Detect which cell encompasses the target text, then output its (x, y) center coordinate. 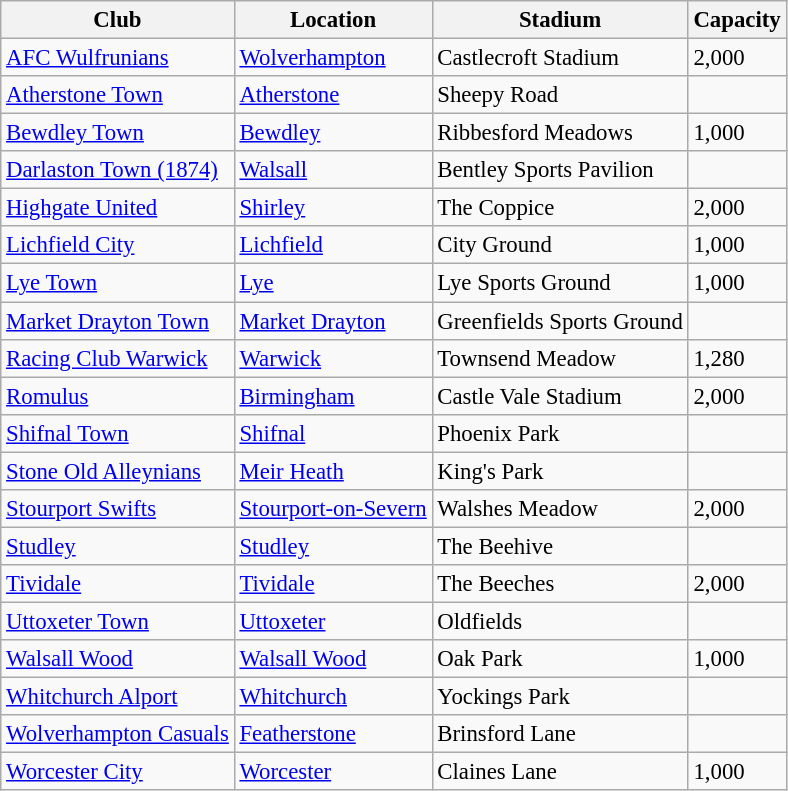
Capacity (737, 20)
Townsend Meadow (560, 358)
Atherstone (333, 95)
Lichfield City (118, 245)
Castle Vale Stadium (560, 396)
Market Drayton (333, 321)
Shirley (333, 208)
Whitchurch Alport (118, 697)
Sheepy Road (560, 95)
Phoenix Park (560, 433)
Location (333, 20)
Oldfields (560, 621)
Wolverhampton Casuals (118, 734)
Shifnal Town (118, 433)
Meir Heath (333, 471)
Uttoxeter (333, 621)
Yockings Park (560, 697)
Worcester City (118, 772)
AFC Wulfrunians (118, 58)
Ribbesford Meadows (560, 133)
Stourport Swifts (118, 509)
The Coppice (560, 208)
1,280 (737, 358)
Bewdley Town (118, 133)
Claines Lane (560, 772)
Oak Park (560, 659)
The Beehive (560, 546)
Brinsford Lane (560, 734)
Stone Old Alleynians (118, 471)
Lichfield (333, 245)
Uttoxeter Town (118, 621)
Bentley Sports Pavilion (560, 170)
The Beeches (560, 584)
City Ground (560, 245)
Racing Club Warwick (118, 358)
Birmingham (333, 396)
Greenfields Sports Ground (560, 321)
Wolverhampton (333, 58)
Stadium (560, 20)
Worcester (333, 772)
Darlaston Town (1874) (118, 170)
Featherstone (333, 734)
Club (118, 20)
Romulus (118, 396)
Whitchurch (333, 697)
Highgate United (118, 208)
Atherstone Town (118, 95)
Shifnal (333, 433)
Stourport-on-Severn (333, 509)
King's Park (560, 471)
Lye (333, 283)
Walshes Meadow (560, 509)
Bewdley (333, 133)
Lye Sports Ground (560, 283)
Warwick (333, 358)
Walsall (333, 170)
Market Drayton Town (118, 321)
Lye Town (118, 283)
Castlecroft Stadium (560, 58)
